Find where the given text appears and provide that cell's center as (X, Y) coordinate. 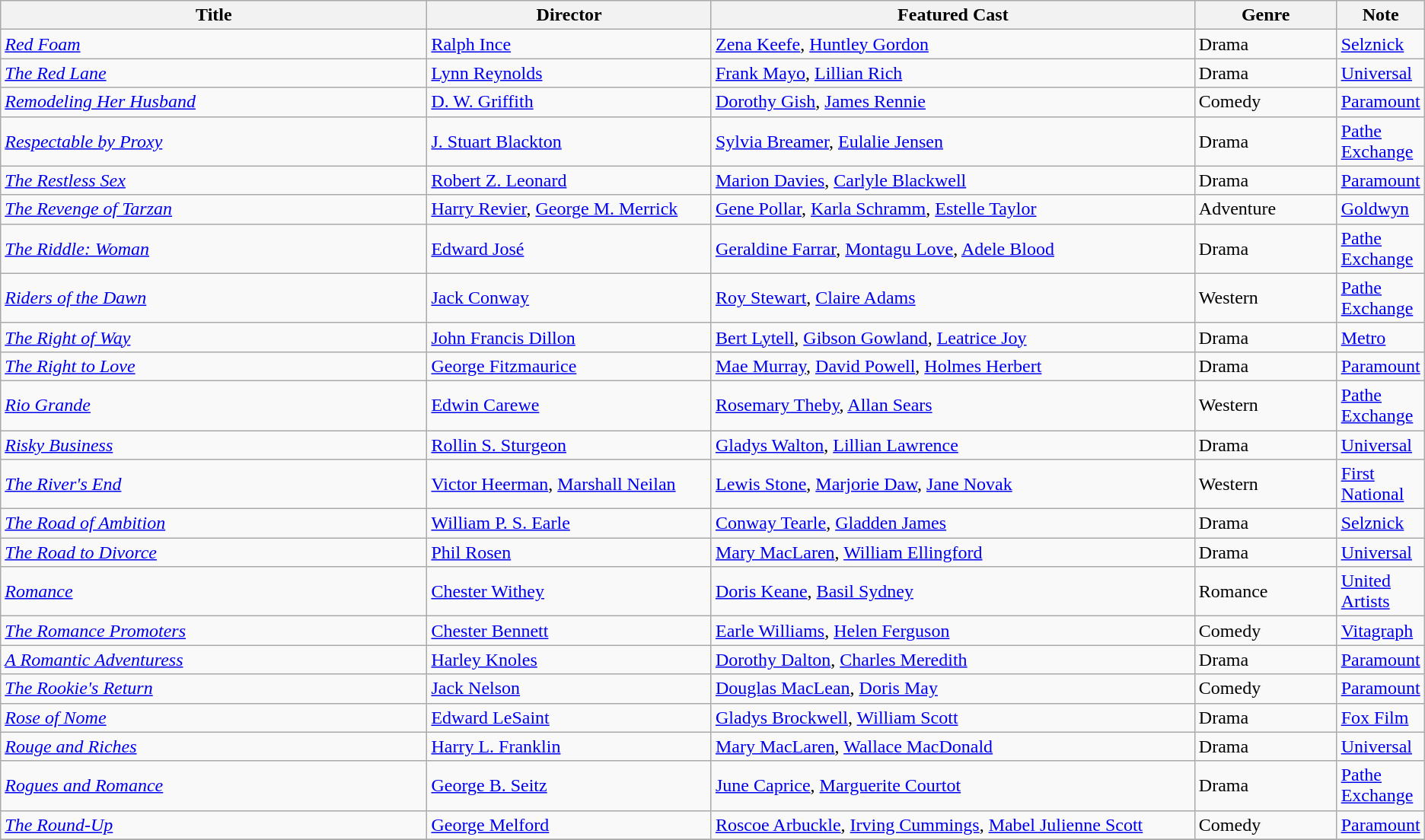
Harley Knoles (569, 660)
Rio Grande (214, 405)
John Francis Dillon (569, 337)
The Red Lane (214, 73)
Edward José (569, 248)
June Caprice, Marguerite Courtot (953, 785)
Bert Lytell, Gibson Gowland, Leatrice Joy (953, 337)
Marion Davies, Carlyle Blackwell (953, 180)
Sylvia Breamer, Eulalie Jensen (953, 142)
The Revenge of Tarzan (214, 209)
The Restless Sex (214, 180)
Featured Cast (953, 15)
Remodeling Her Husband (214, 102)
Edwin Carewe (569, 405)
Earle Williams, Helen Ferguson (953, 631)
Rosemary Theby, Allan Sears (953, 405)
Harry L. Franklin (569, 746)
Dorothy Dalton, Charles Meredith (953, 660)
Lewis Stone, Marjorie Daw, Jane Novak (953, 484)
The Road of Ambition (214, 523)
Respectable by Proxy (214, 142)
Jack Conway (569, 298)
The Romance Promoters (214, 631)
Frank Mayo, Lillian Rich (953, 73)
Fox Film (1381, 717)
Harry Revier, George M. Merrick (569, 209)
Chester Bennett (569, 631)
Gladys Walton, Lillian Lawrence (953, 445)
Metro (1381, 337)
J. Stuart Blackton (569, 142)
Title (214, 15)
Risky Business (214, 445)
George Fitzmaurice (569, 366)
Mary MacLaren, William Ellingford (953, 552)
Ralph Ince (569, 44)
The Right of Way (214, 337)
The Road to Divorce (214, 552)
The Round-Up (214, 825)
Genre (1265, 15)
Lynn Reynolds (569, 73)
Dorothy Gish, James Rennie (953, 102)
Mary MacLaren, Wallace MacDonald (953, 746)
Robert Z. Leonard (569, 180)
Note (1381, 15)
Rogues and Romance (214, 785)
Edward LeSaint (569, 717)
Chester Withey (569, 592)
Vitagraph (1381, 631)
William P. S. Earle (569, 523)
Gladys Brockwell, William Scott (953, 717)
George Melford (569, 825)
The River's End (214, 484)
First National (1381, 484)
Director (569, 15)
Roy Stewart, Claire Adams (953, 298)
Riders of the Dawn (214, 298)
Geraldine Farrar, Montagu Love, Adele Blood (953, 248)
A Romantic Adventuress (214, 660)
Doris Keane, Basil Sydney (953, 592)
Phil Rosen (569, 552)
Rouge and Riches (214, 746)
Roscoe Arbuckle, Irving Cummings, Mabel Julienne Scott (953, 825)
Rollin S. Sturgeon (569, 445)
Conway Tearle, Gladden James (953, 523)
Rose of Nome (214, 717)
Victor Heerman, Marshall Neilan (569, 484)
Jack Nelson (569, 689)
Mae Murray, David Powell, Holmes Herbert (953, 366)
Gene Pollar, Karla Schramm, Estelle Taylor (953, 209)
Adventure (1265, 209)
United Artists (1381, 592)
D. W. Griffith (569, 102)
The Right to Love (214, 366)
The Riddle: Woman (214, 248)
Zena Keefe, Huntley Gordon (953, 44)
Douglas MacLean, Doris May (953, 689)
Goldwyn (1381, 209)
George B. Seitz (569, 785)
Red Foam (214, 44)
The Rookie's Return (214, 689)
